Extract the [X, Y] coordinate from the center of the cell holding the provided text.  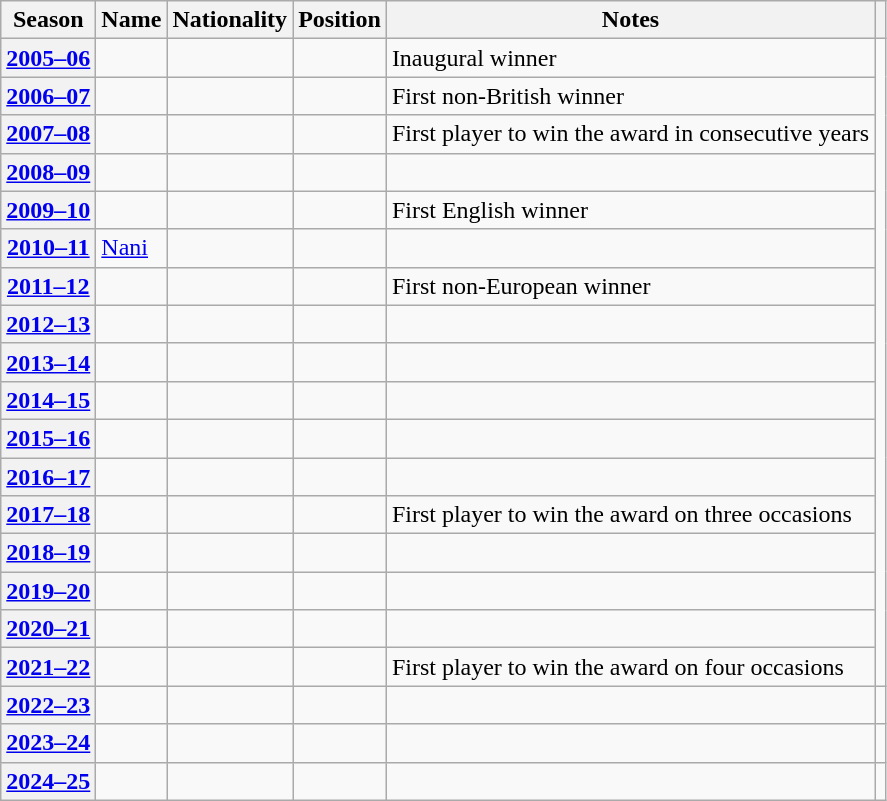
Season [48, 20]
First player to win the award in consecutive years [630, 134]
2007–08 [48, 134]
2009–10 [48, 210]
Nationality [230, 20]
2011–12 [48, 286]
2023–24 [48, 743]
Position [340, 20]
2012–13 [48, 324]
First player to win the award on four occasions [630, 667]
2005–06 [48, 58]
Nani [132, 248]
First English winner [630, 210]
2019–20 [48, 591]
2020–21 [48, 629]
First non-European winner [630, 286]
2010–11 [48, 248]
2016–17 [48, 477]
2017–18 [48, 515]
2006–07 [48, 96]
First non-British winner [630, 96]
Inaugural winner [630, 58]
2008–09 [48, 172]
2024–25 [48, 781]
First player to win the award on three occasions [630, 515]
Notes [630, 20]
Name [132, 20]
2018–19 [48, 553]
2013–14 [48, 362]
2014–15 [48, 400]
2015–16 [48, 438]
2021–22 [48, 667]
2022–23 [48, 705]
